Find where the given text appears and provide that cell's center as [x, y] coordinate. 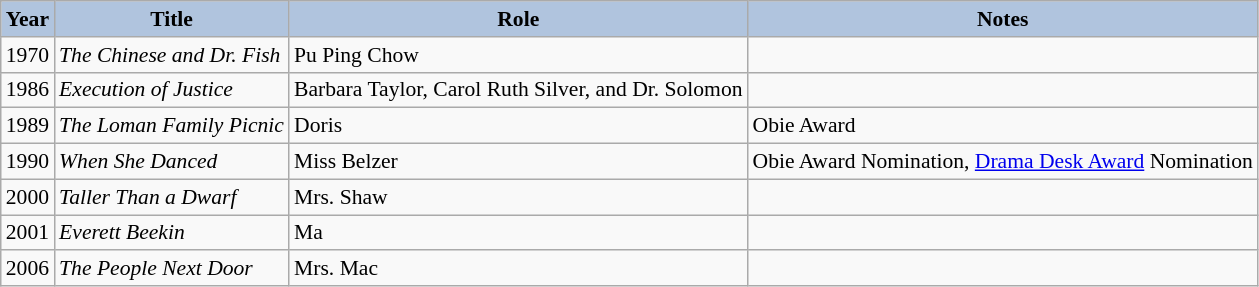
Mrs. Mac [518, 269]
Miss Belzer [518, 162]
Mrs. Shaw [518, 197]
The Loman Family Picnic [172, 126]
Obie Award Nomination, Drama Desk Award Nomination [1003, 162]
Ma [518, 233]
Doris [518, 126]
Title [172, 19]
Execution of Justice [172, 90]
1970 [28, 55]
Obie Award [1003, 126]
Taller Than a Dwarf [172, 197]
2001 [28, 233]
1989 [28, 126]
Everett Beekin [172, 233]
2000 [28, 197]
2006 [28, 269]
1986 [28, 90]
1990 [28, 162]
Barbara Taylor, Carol Ruth Silver, and Dr. Solomon [518, 90]
Pu Ping Chow [518, 55]
When She Danced [172, 162]
Notes [1003, 19]
Year [28, 19]
The People Next Door [172, 269]
The Chinese and Dr. Fish [172, 55]
Role [518, 19]
